Extract the (X, Y) coordinate from the center of the cell holding the provided text.  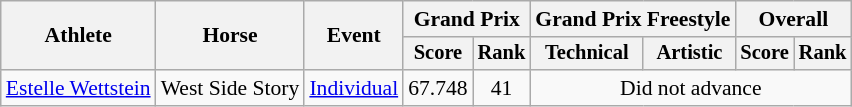
Grand Prix Freestyle (632, 19)
Technical (586, 54)
41 (502, 88)
Overall (793, 19)
Estelle Wettstein (78, 88)
Did not advance (690, 88)
67.748 (438, 88)
Event (354, 36)
Individual (354, 88)
Athlete (78, 36)
Horse (230, 36)
Artistic (689, 54)
Grand Prix (466, 19)
West Side Story (230, 88)
